Return the (X, Y) coordinate for the center point of the cell that contains the specified text.  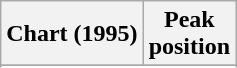
Chart (1995) (72, 34)
Peakposition (189, 34)
